Extract the (X, Y) coordinate from the center of the cell holding the provided text.  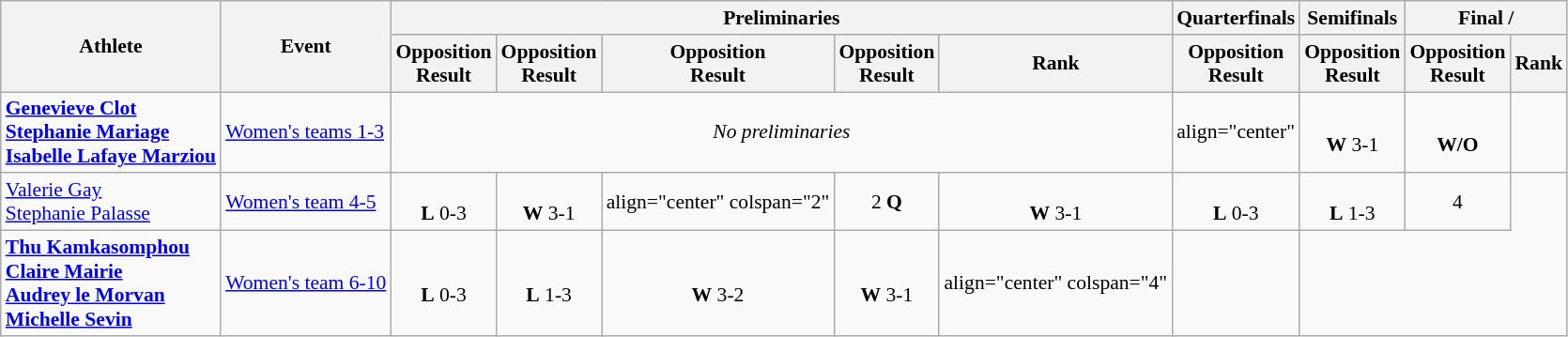
align="center" (1236, 133)
align="center" colspan="4" (1055, 283)
Thu Kamkasomphou Claire Mairie Audrey le Morvan Michelle Sevin (111, 283)
Valerie Gay Stephanie Palasse (111, 203)
No preliminaries (781, 133)
Women's team 4-5 (306, 203)
Semifinals (1352, 18)
4 (1457, 203)
Event (306, 47)
Final / (1485, 18)
Quarterfinals (1236, 18)
align="center" colspan="2" (718, 203)
2 Q (886, 203)
Women's teams 1-3 (306, 133)
W/O (1457, 133)
Genevieve Clot Stephanie Mariage Isabelle Lafaye Marziou (111, 133)
Athlete (111, 47)
W 3-2 (718, 283)
Women's team 6-10 (306, 283)
Preliminaries (781, 18)
